Determine the [x, y] coordinate at the center of the cell enclosing the given text.  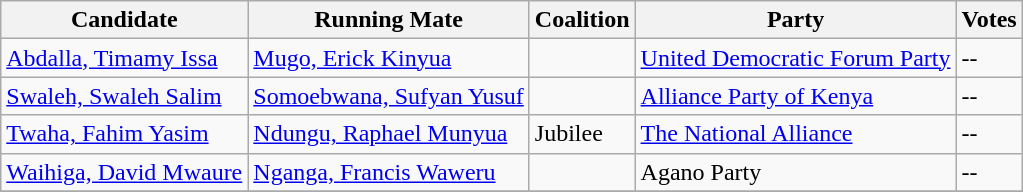
Party [796, 20]
Twaha, Fahim Yasim [124, 134]
Running Mate [388, 20]
Coalition [582, 20]
United Democratic Forum Party [796, 58]
Alliance Party of Kenya [796, 96]
Somoebwana, Sufyan Yusuf [388, 96]
Abdalla, Timamy Issa [124, 58]
Ndungu, Raphael Munyua [388, 134]
Votes [989, 20]
Nganga, Francis Waweru [388, 172]
The National Alliance [796, 134]
Candidate [124, 20]
Agano Party [796, 172]
Mugo, Erick Kinyua [388, 58]
Waihiga, David Mwaure [124, 172]
Swaleh, Swaleh Salim [124, 96]
Jubilee [582, 134]
